For the text-containing cell, return its midpoint in [X, Y] coordinate format. 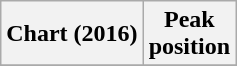
Chart (2016) [72, 34]
Peak position [189, 34]
